Provide the [X, Y] coordinate of the cell's center where the given text is located.  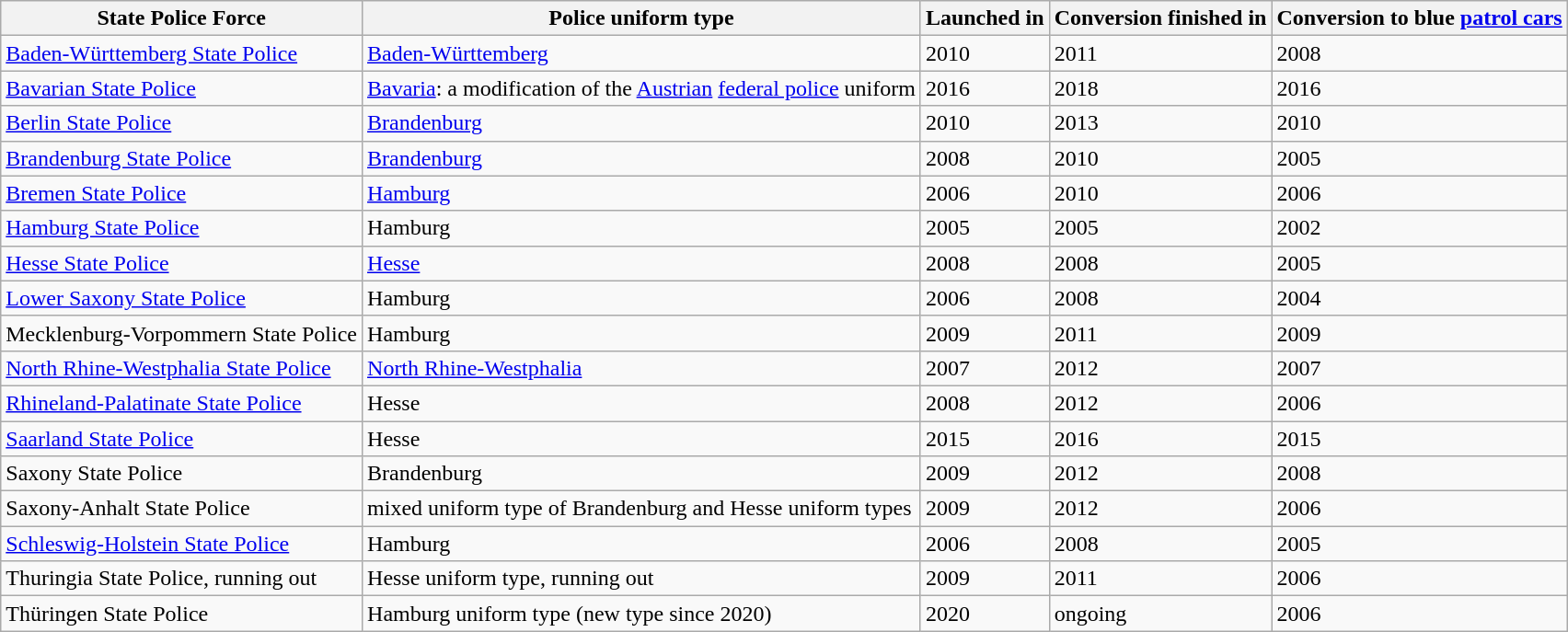
Thuringia State Police, running out [182, 579]
Berlin State Police [182, 123]
Schleswig-Holstein State Police [182, 544]
Hesse State Police [182, 263]
North Rhine-Westphalia [642, 368]
mixed uniform type of Brandenburg and Hesse uniform types [642, 509]
Hamburg uniform type (new type since 2020) [642, 614]
Baden-Württemberg [642, 53]
2018 [1160, 88]
North Rhine-Westphalia State Police [182, 368]
Launched in [985, 18]
Bavarian State Police [182, 88]
Saxony-Anhalt State Police [182, 509]
Lower Saxony State Police [182, 298]
Baden-Württemberg State Police [182, 53]
State Police Force [182, 18]
Thüringen State Police [182, 614]
Police uniform type [642, 18]
2004 [1419, 298]
Bavaria: a modification of the Austrian federal police uniform [642, 88]
ongoing [1160, 614]
Bremen State Police [182, 193]
Hamburg State Police [182, 228]
Conversion to blue patrol cars [1419, 18]
2002 [1419, 228]
2020 [985, 614]
Conversion finished in [1160, 18]
Brandenburg State Police [182, 158]
Hesse uniform type, running out [642, 579]
Rhineland-Palatinate State Police [182, 403]
Saarland State Police [182, 439]
2013 [1160, 123]
Saxony State Police [182, 474]
Mecklenburg-Vorpommern State Police [182, 333]
